Search for the cell housing the specified text and yield its [X, Y] center coordinate. 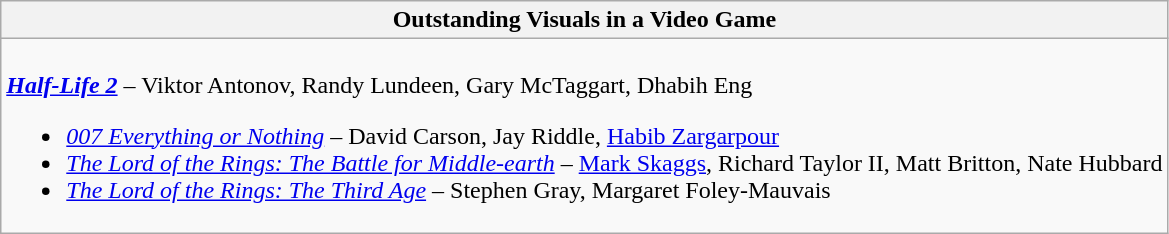
Outstanding Visuals in a Video Game [584, 20]
